Pinpoint the cell where the given text exists, returning its [x, y] midpoint coordinate. 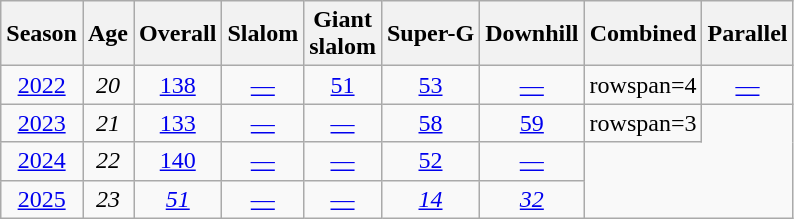
Downhill [532, 34]
59 [532, 123]
Age [108, 34]
21 [108, 123]
2024 [42, 161]
2022 [42, 85]
2025 [42, 199]
Giantslalom [343, 34]
23 [108, 199]
rowspan=4 [643, 85]
140 [178, 161]
Super-G [430, 34]
Season [42, 34]
138 [178, 85]
20 [108, 85]
22 [108, 161]
133 [178, 123]
2023 [42, 123]
Parallel [748, 34]
32 [532, 199]
58 [430, 123]
14 [430, 199]
Overall [178, 34]
Combined [643, 34]
Slalom [263, 34]
52 [430, 161]
rowspan=3 [643, 123]
53 [430, 85]
